Determine the (x, y) coordinate at the center of the cell enclosing the given text.  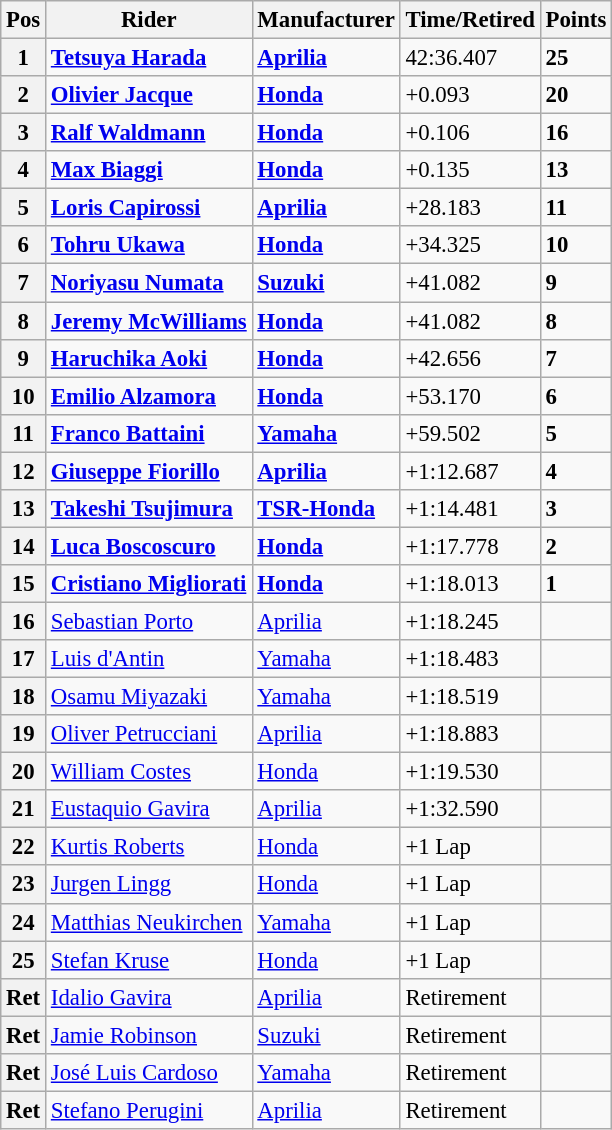
17 (24, 659)
Takeshi Tsujimura (150, 509)
José Luis Cardoso (150, 1073)
+1:17.778 (470, 546)
+53.170 (470, 396)
19 (24, 734)
Time/Retired (470, 20)
Rider (150, 20)
Luis d'Antin (150, 659)
Giuseppe Fiorillo (150, 471)
+1:18.013 (470, 584)
Stefan Kruse (150, 960)
TSR-Honda (326, 509)
Manufacturer (326, 20)
+28.183 (470, 208)
Jamie Robinson (150, 1035)
+0.093 (470, 95)
24 (24, 922)
15 (24, 584)
Noriyasu Numata (150, 283)
14 (24, 546)
+0.135 (470, 170)
Tohru Ukawa (150, 245)
Max Biaggi (150, 170)
Pos (24, 20)
Franco Battaini (150, 433)
Tetsuya Harada (150, 58)
Olivier Jacque (150, 95)
Sebastian Porto (150, 621)
42:36.407 (470, 58)
Ralf Waldmann (150, 133)
Oliver Petrucciani (150, 734)
Loris Capirossi (150, 208)
+34.325 (470, 245)
Idalio Gavira (150, 997)
+42.656 (470, 358)
Emilio Alzamora (150, 396)
Eustaquio Gavira (150, 809)
+1:18.519 (470, 697)
Points (576, 20)
+0.106 (470, 133)
Haruchika Aoki (150, 358)
Jeremy McWilliams (150, 321)
Luca Boscoscuro (150, 546)
+59.502 (470, 433)
+1:19.530 (470, 772)
Kurtis Roberts (150, 847)
+1:18.483 (470, 659)
Cristiano Migliorati (150, 584)
23 (24, 885)
Osamu Miyazaki (150, 697)
+1:14.481 (470, 509)
Jurgen Lingg (150, 885)
18 (24, 697)
21 (24, 809)
+1:18.883 (470, 734)
+1:18.245 (470, 621)
Stefano Perugini (150, 1110)
Matthias Neukirchen (150, 922)
22 (24, 847)
+1:32.590 (470, 809)
12 (24, 471)
William Costes (150, 772)
+1:12.687 (470, 471)
